Locate the cell with the specified text and output its (x, y) center coordinate. 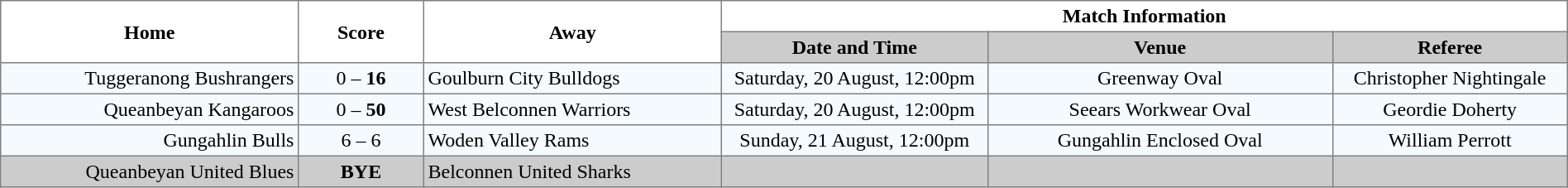
Geordie Doherty (1450, 109)
Queanbeyan United Blues (150, 171)
Away (572, 31)
Home (150, 31)
Date and Time (854, 47)
Greenway Oval (1159, 79)
Gungahlin Enclosed Oval (1159, 141)
West Belconnen Warriors (572, 109)
Match Information (1145, 17)
0 – 50 (361, 109)
Tuggeranong Bushrangers (150, 79)
BYE (361, 171)
Christopher Nightingale (1450, 79)
Sunday, 21 August, 12:00pm (854, 141)
Woden Valley Rams (572, 141)
William Perrott (1450, 141)
Score (361, 31)
Belconnen United Sharks (572, 171)
Venue (1159, 47)
6 – 6 (361, 141)
Referee (1450, 47)
Seears Workwear Oval (1159, 109)
Goulburn City Bulldogs (572, 79)
0 – 16 (361, 79)
Queanbeyan Kangaroos (150, 109)
Gungahlin Bulls (150, 141)
